Search for the cell housing the specified text and yield its [X, Y] center coordinate. 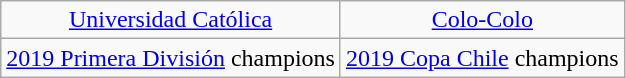
2019 Primera División champions [171, 58]
Colo-Colo [482, 20]
Universidad Católica [171, 20]
2019 Copa Chile champions [482, 58]
